Pinpoint the cell where the given text exists, returning its [X, Y] midpoint coordinate. 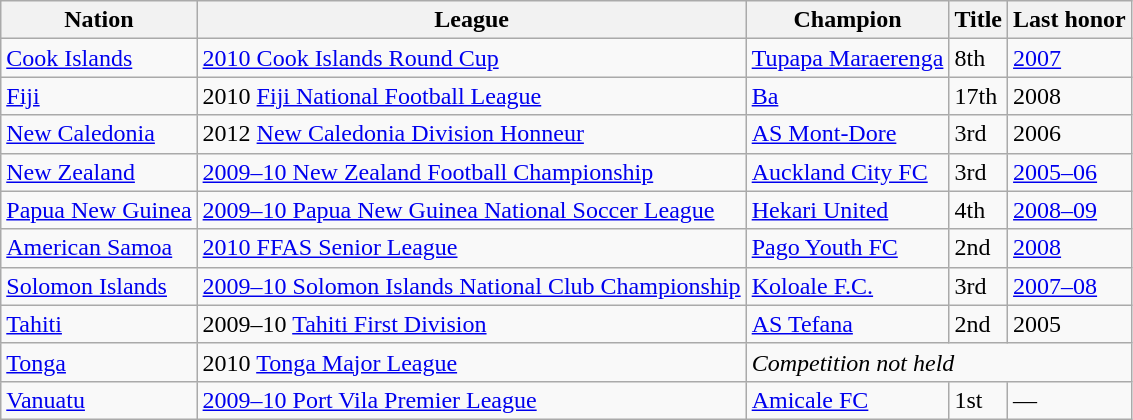
Amicale FC [848, 400]
Auckland City FC [848, 172]
Hekari United [848, 210]
Tonga [99, 362]
Ba [848, 96]
2009–10 Tahiti First Division [472, 324]
Competition not held [938, 362]
4th [978, 210]
2010 Fiji National Football League [472, 96]
2009–10 Papua New Guinea National Soccer League [472, 210]
2005 [1070, 324]
1st [978, 400]
Last honor [1070, 20]
2009–10 Solomon Islands National Club Championship [472, 286]
Koloale F.C. [848, 286]
2009–10 Port Vila Premier League [472, 400]
Cook Islands [99, 58]
Tahiti [99, 324]
Solomon Islands [99, 286]
AS Tefana [848, 324]
2007–08 [1070, 286]
Champion [848, 20]
Vanuatu [99, 400]
American Samoa [99, 248]
2008–09 [1070, 210]
8th [978, 58]
2010 FFAS Senior League [472, 248]
2009–10 New Zealand Football Championship [472, 172]
Tupapa Maraerenga [848, 58]
Nation [99, 20]
Papua New Guinea [99, 210]
2012 New Caledonia Division Honneur [472, 134]
— [1070, 400]
17th [978, 96]
2007 [1070, 58]
League [472, 20]
Title [978, 20]
AS Mont-Dore [848, 134]
2010 Tonga Major League [472, 362]
Pago Youth FC [848, 248]
New Zealand [99, 172]
2010 Cook Islands Round Cup [472, 58]
New Caledonia [99, 134]
2005–06 [1070, 172]
2006 [1070, 134]
Fiji [99, 96]
